For the text-containing cell, return its midpoint in (X, Y) coordinate format. 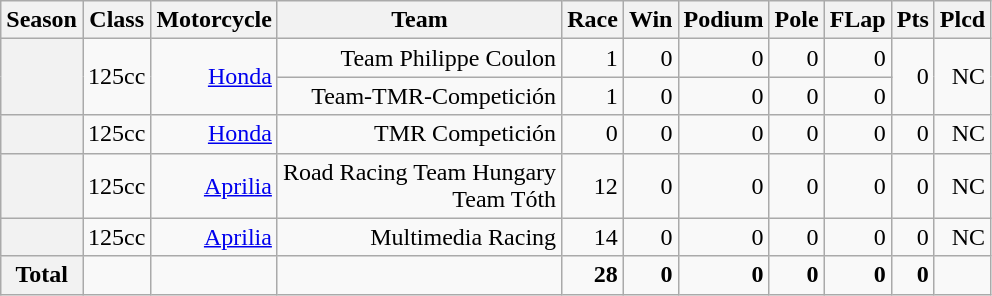
Podium (724, 20)
TMR Competición (419, 134)
Road Racing Team HungaryTeam Tóth (419, 186)
Pts (912, 20)
Plcd (962, 20)
Season (42, 20)
Pole (796, 20)
12 (593, 186)
Race (593, 20)
Total (42, 275)
Motorcycle (214, 20)
Multimedia Racing (419, 237)
Win (650, 20)
Team Philippe Coulon (419, 58)
Team (419, 20)
Team-TMR-Competición (419, 96)
FLap (858, 20)
14 (593, 237)
Class (116, 20)
28 (593, 275)
